Pinpoint the cell where the given text exists, returning its (X, Y) midpoint coordinate. 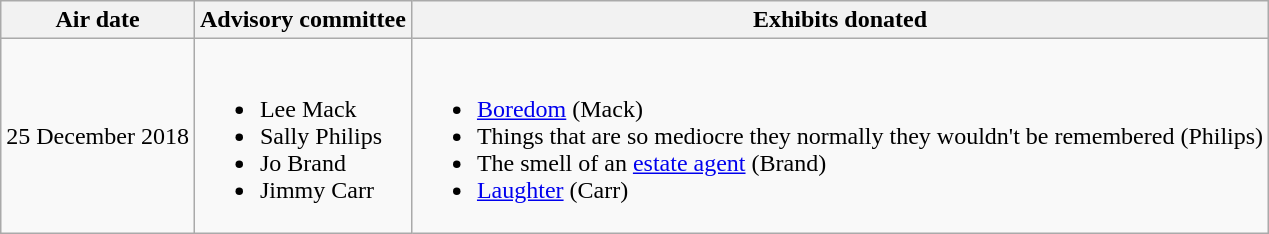
Advisory committee (302, 20)
Exhibits donated (840, 20)
25 December 2018 (98, 136)
Boredom (Mack)Things that are so mediocre they normally they wouldn't be remembered (Philips)The smell of an estate agent (Brand)Laughter (Carr) (840, 136)
Air date (98, 20)
Lee MackSally PhilipsJo BrandJimmy Carr (302, 136)
